Determine the (x, y) coordinate at the center of the cell enclosing the given text.  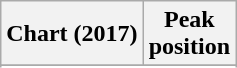
Chart (2017) (72, 34)
Peakposition (189, 34)
